Pinpoint the cell where the given text exists, returning its [X, Y] midpoint coordinate. 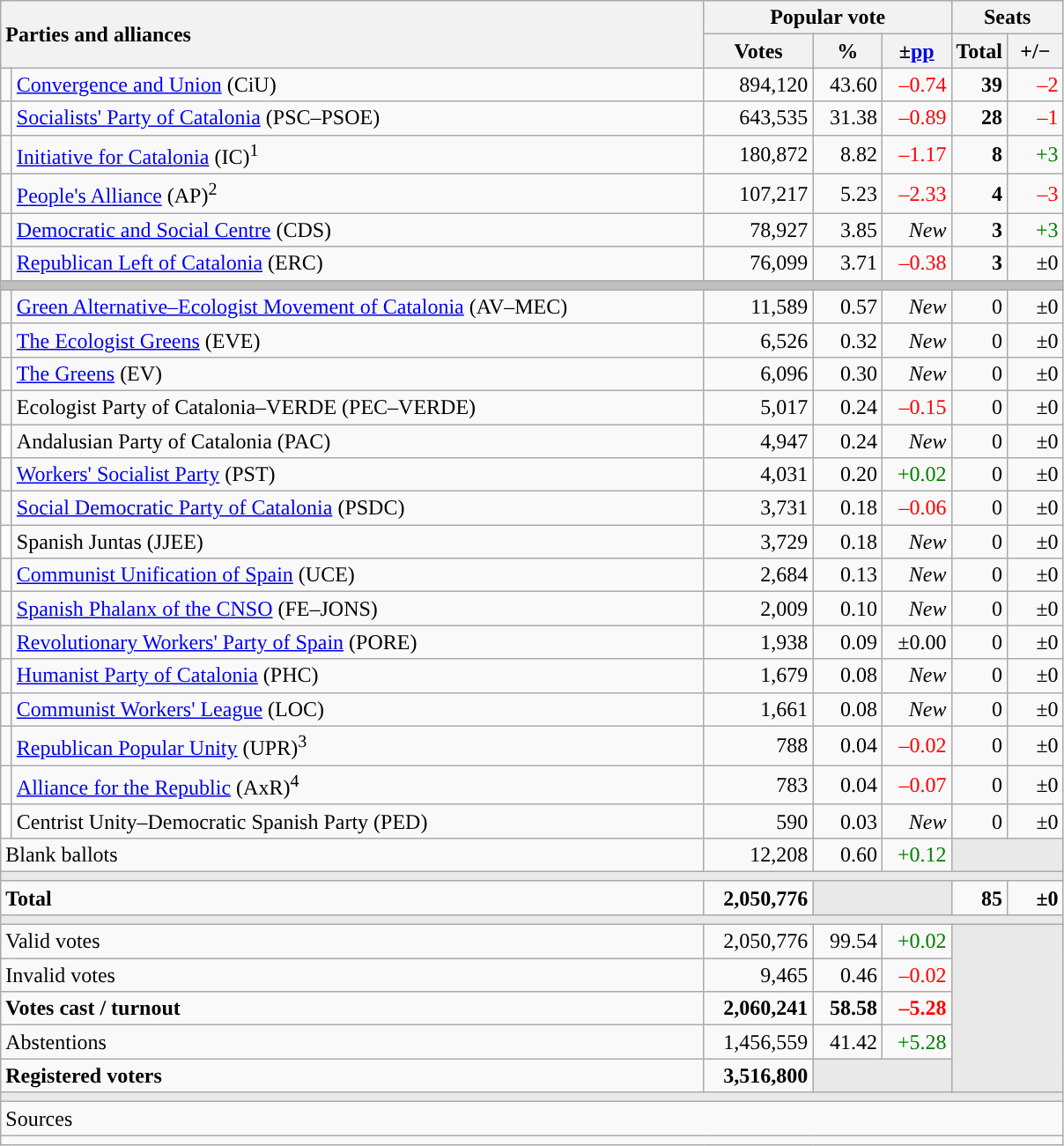
The Greens (EV) [358, 373]
People's Alliance (AP)2 [358, 194]
0.13 [847, 575]
–3 [1036, 194]
0.46 [847, 975]
2,009 [758, 609]
Invalid votes [352, 975]
41.42 [847, 1042]
–0.89 [916, 118]
+0.12 [916, 854]
–1 [1036, 118]
Humanist Party of Catalonia (PHC) [358, 676]
–5.28 [916, 1009]
±0.00 [916, 642]
894,120 [758, 85]
The Ecologist Greens (EVE) [358, 340]
1,661 [758, 709]
Ecologist Party of Catalonia–VERDE (PEC–VERDE) [358, 407]
0.30 [847, 373]
0.60 [847, 854]
±pp [916, 51]
–0.74 [916, 85]
Social Democratic Party of Catalonia (PSDC) [358, 508]
–2.33 [916, 194]
Abstentions [352, 1042]
Spanish Phalanx of the CNSO (FE–JONS) [358, 609]
Andalusian Party of Catalonia (PAC) [358, 441]
Spanish Juntas (JJEE) [358, 542]
Parties and alliances [352, 34]
78,927 [758, 230]
8 [979, 155]
0.09 [847, 642]
Seats [1008, 18]
Blank ballots [352, 854]
85 [979, 898]
Sources [532, 1119]
4,947 [758, 441]
590 [758, 821]
1,938 [758, 642]
5,017 [758, 407]
1,456,559 [758, 1042]
99.54 [847, 942]
58.58 [847, 1009]
Democratic and Social Centre (CDS) [358, 230]
3,729 [758, 542]
31.38 [847, 118]
107,217 [758, 194]
4,031 [758, 475]
Votes [758, 51]
0.10 [847, 609]
–0.07 [916, 786]
0.03 [847, 821]
Popular vote [828, 18]
6,096 [758, 373]
76,099 [758, 263]
4 [979, 194]
0.57 [847, 307]
–0.38 [916, 263]
0.32 [847, 340]
643,535 [758, 118]
Votes cast / turnout [352, 1009]
2,684 [758, 575]
43.60 [847, 85]
Convergence and Union (CiU) [358, 85]
–0.15 [916, 407]
3.71 [847, 263]
5.23 [847, 194]
Green Alternative–Ecologist Movement of Catalonia (AV–MEC) [358, 307]
28 [979, 118]
Republican Left of Catalonia (ERC) [358, 263]
+5.28 [916, 1042]
1,679 [758, 676]
–2 [1036, 85]
8.82 [847, 155]
3.85 [847, 230]
–0.06 [916, 508]
39 [979, 85]
0.20 [847, 475]
12,208 [758, 854]
+/− [1036, 51]
Alliance for the Republic (AxR)4 [358, 786]
180,872 [758, 155]
9,465 [758, 975]
Initiative for Catalonia (IC)1 [358, 155]
Communist Unification of Spain (UCE) [358, 575]
3,731 [758, 508]
2,060,241 [758, 1009]
11,589 [758, 307]
788 [758, 745]
Republican Popular Unity (UPR)3 [358, 745]
Valid votes [352, 942]
Registered voters [352, 1076]
Revolutionary Workers' Party of Spain (PORE) [358, 642]
3,516,800 [758, 1076]
–1.17 [916, 155]
% [847, 51]
Socialists' Party of Catalonia (PSC–PSOE) [358, 118]
Communist Workers' League (LOC) [358, 709]
Workers' Socialist Party (PST) [358, 475]
783 [758, 786]
6,526 [758, 340]
Centrist Unity–Democratic Spanish Party (PED) [358, 821]
